Identify which cell holds the provided text, then report its [X, Y] central coordinate. 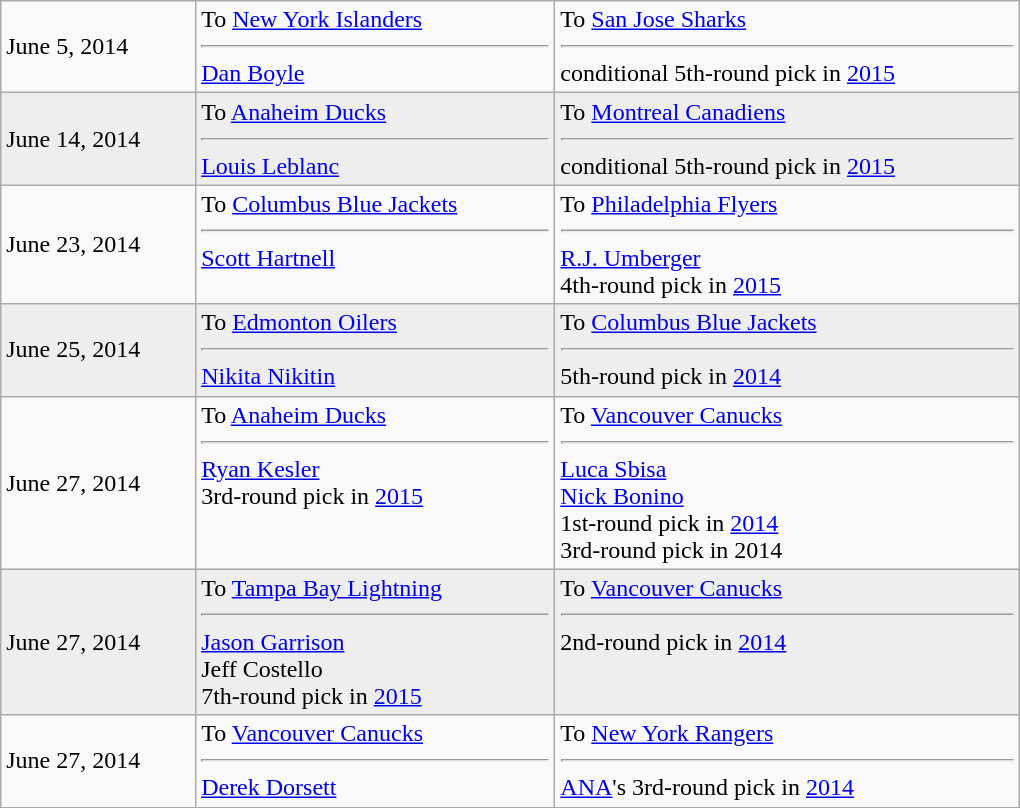
To Philadelphia FlyersR.J. Umberger4th-round pick in 2015 [787, 244]
To Edmonton OilersNikita Nikitin [376, 350]
To New York IslandersDan Boyle [376, 47]
To Columbus Blue JacketsScott Hartnell [376, 244]
To Anaheim DucksRyan Kesler3rd-round pick in 2015 [376, 482]
To New York RangersANA's 3rd-round pick in 2014 [787, 761]
June 23, 2014 [98, 244]
June 14, 2014 [98, 139]
To Vancouver CanucksLuca SbisaNick Bonino1st-round pick in 20143rd-round pick in 2014 [787, 482]
To Vancouver CanucksDerek Dorsett [376, 761]
June 25, 2014 [98, 350]
To Vancouver Canucks2nd-round pick in 2014 [787, 642]
To Tampa Bay LightningJason GarrisonJeff Costello7th-round pick in 2015 [376, 642]
To Montreal Canadiensconditional 5th-round pick in 2015 [787, 139]
To Columbus Blue Jackets5th-round pick in 2014 [787, 350]
To San Jose Sharksconditional 5th-round pick in 2015 [787, 47]
To Anaheim DucksLouis Leblanc [376, 139]
June 5, 2014 [98, 47]
